Provide the [X, Y] coordinate of the cell's center where the given text is located.  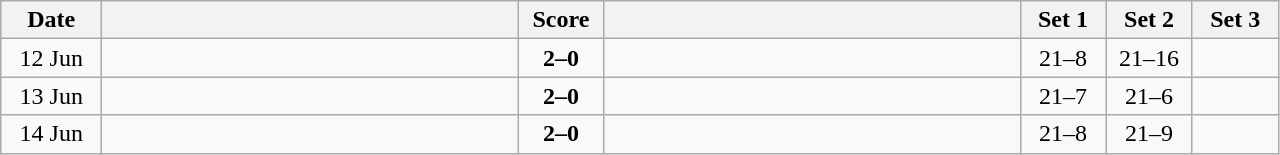
21–16 [1149, 58]
21–6 [1149, 96]
Set 3 [1235, 20]
21–9 [1149, 134]
14 Jun [52, 134]
21–7 [1063, 96]
12 Jun [52, 58]
Score [561, 20]
13 Jun [52, 96]
Set 2 [1149, 20]
Set 1 [1063, 20]
Date [52, 20]
